Locate the cell with the specified text and output its (x, y) center coordinate. 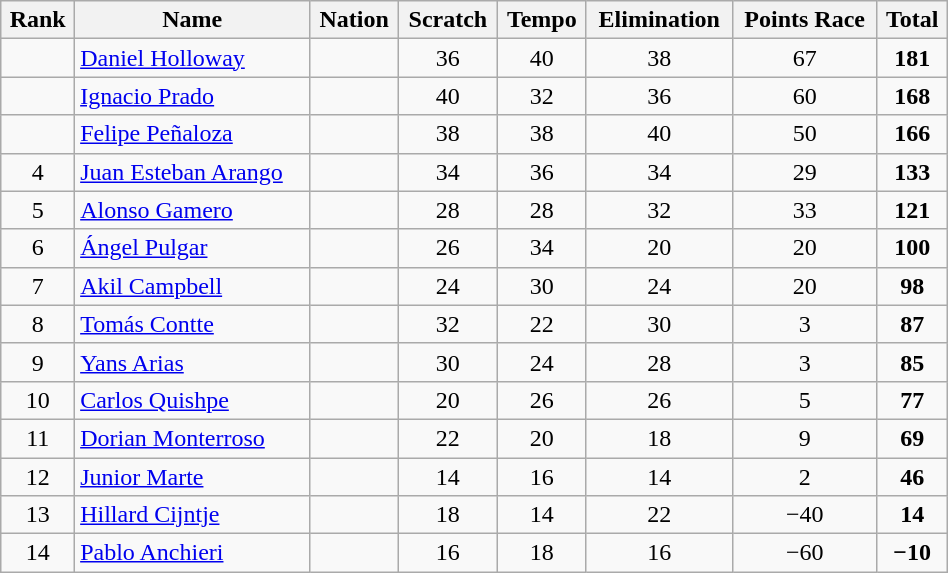
4 (38, 172)
Carlos Quishpe (192, 400)
Dorian Monterroso (192, 438)
Points Race (804, 20)
Rank (38, 20)
Tomás Contte (192, 324)
67 (804, 58)
Alonso Gamero (192, 210)
2 (804, 477)
33 (804, 210)
77 (912, 400)
Pablo Anchieri (192, 553)
10 (38, 400)
Scratch (448, 20)
−60 (804, 553)
85 (912, 362)
Daniel Holloway (192, 58)
60 (804, 96)
Junior Marte (192, 477)
Nation (354, 20)
13 (38, 515)
29 (804, 172)
6 (38, 248)
Elimination (659, 20)
121 (912, 210)
50 (804, 134)
11 (38, 438)
−10 (912, 553)
Ángel Pulgar (192, 248)
46 (912, 477)
7 (38, 286)
Akil Campbell (192, 286)
8 (38, 324)
87 (912, 324)
−40 (804, 515)
Hillard Cijntje (192, 515)
Yans Arias (192, 362)
Ignacio Prado (192, 96)
Name (192, 20)
166 (912, 134)
Juan Esteban Arango (192, 172)
Tempo (542, 20)
98 (912, 286)
12 (38, 477)
Felipe Peñaloza (192, 134)
69 (912, 438)
168 (912, 96)
133 (912, 172)
100 (912, 248)
Total (912, 20)
181 (912, 58)
